Scan for the cell matching the given text and deliver its (x, y) coordinate at center. 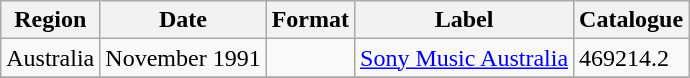
Australia (50, 58)
Format (310, 20)
469214.2 (632, 58)
Label (464, 20)
Sony Music Australia (464, 58)
Date (183, 20)
November 1991 (183, 58)
Catalogue (632, 20)
Region (50, 20)
